Return (X, Y) of the center of cell containing provided text 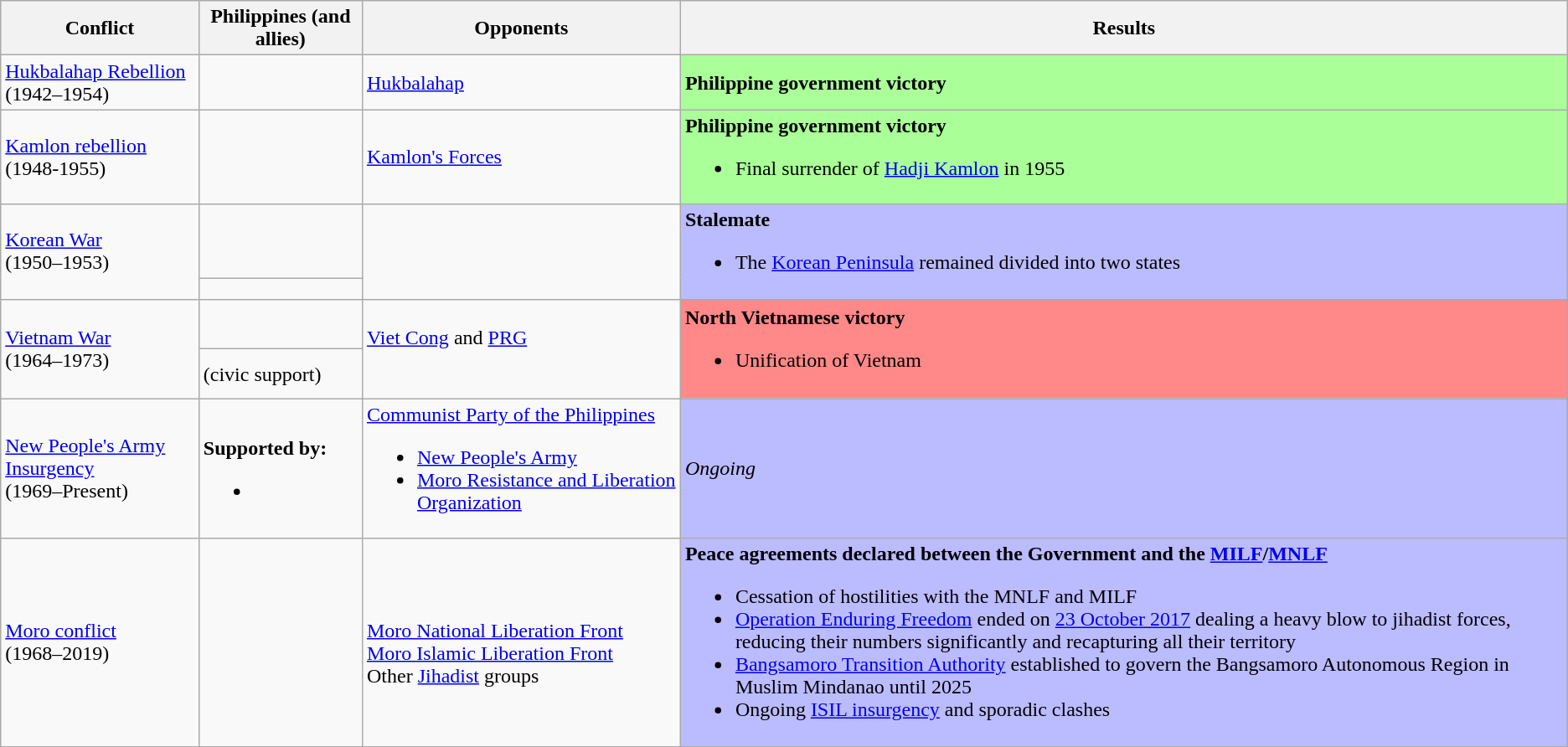
Ongoing (1124, 469)
Hukbalahap (521, 82)
Philippine government victoryFinal surrender of Hadji Kamlon in 1955 (1124, 157)
Philippines (and allies) (280, 28)
Vietnam War(1964–1973) (101, 348)
Korean War(1950–1953) (101, 251)
Moro National Liberation Front Moro Islamic Liberation Front Other Jihadist groups (521, 642)
Kamlon rebellion (1948-1955) (101, 157)
Moro conflict(1968–2019) (101, 642)
Philippine government victory (1124, 82)
Results (1124, 28)
StalemateThe Korean Peninsula remained divided into two states (1124, 251)
New People's Army Insurgency(1969–Present) (101, 469)
Kamlon's Forces (521, 157)
Communist Party of the Philippines New People's Army Moro Resistance and Liberation Organization (521, 469)
Opponents (521, 28)
Supported by: (280, 469)
Conflict (101, 28)
Viet Cong and PRG (521, 348)
North Vietnamese victoryUnification of Vietnam (1124, 348)
Hukbalahap Rebellion(1942–1954) (101, 82)
(civic support) (280, 374)
